Pinpoint the cell where the given text exists, returning its (x, y) midpoint coordinate. 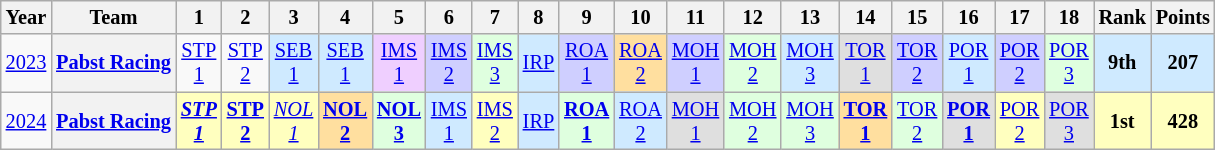
IMS3 (495, 63)
12 (752, 17)
1 (199, 17)
2023 (26, 63)
14 (866, 17)
Year (26, 17)
NOL1 (294, 121)
Team (114, 17)
7 (495, 17)
Rank (1122, 17)
2 (246, 17)
16 (968, 17)
Points (1183, 17)
2024 (26, 121)
NOL3 (399, 121)
13 (810, 17)
207 (1183, 63)
9 (586, 17)
428 (1183, 121)
9th (1122, 63)
NOL2 (345, 121)
10 (640, 17)
8 (538, 17)
11 (696, 17)
1st (1122, 121)
3 (294, 17)
6 (449, 17)
4 (345, 17)
5 (399, 17)
18 (1068, 17)
15 (917, 17)
17 (1020, 17)
